For the text-containing cell, return its midpoint in (X, Y) coordinate format. 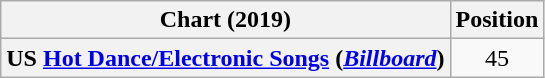
Position (497, 20)
45 (497, 58)
US Hot Dance/Electronic Songs (Billboard) (226, 58)
Chart (2019) (226, 20)
